Identify which cell holds the provided text, then report its [X, Y] central coordinate. 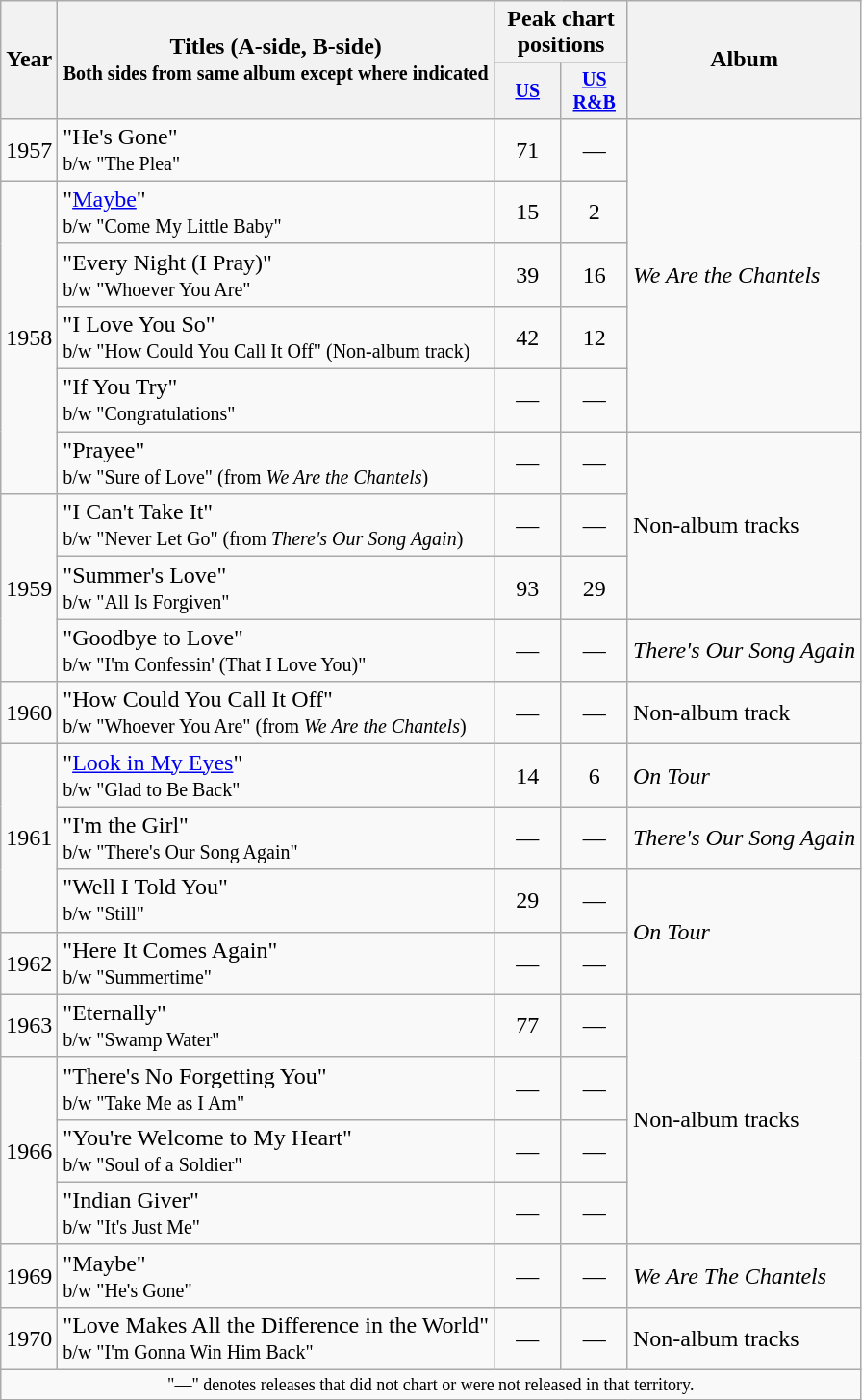
Peak chart positions [562, 33]
US [527, 90]
Year [29, 60]
US R&B [595, 90]
6 [595, 775]
Album [744, 60]
1963 [29, 1025]
93 [527, 588]
"Look in My Eyes"b/w "Glad to Be Back" [276, 775]
"There's No Forgetting You"b/w "Take Me as I Am" [276, 1088]
"Goodbye to Love"b/w "I'm Confessin' (That I Love You)" [276, 650]
"Here It Comes Again"b/w "Summertime" [276, 963]
"I Love You So"b/w "How Could You Call It Off" (Non-album track) [276, 337]
1960 [29, 713]
"I Can't Take It"b/w "Never Let Go" (from There's Our Song Again) [276, 525]
15 [527, 212]
1957 [29, 150]
"Prayee"b/w "Sure of Love" (from We Are the Chantels) [276, 463]
39 [527, 275]
1961 [29, 838]
"How Could You Call It Off"b/w "Whoever You Are" (from We Are the Chantels) [276, 713]
"Summer's Love"b/w "All Is Forgiven" [276, 588]
We Are The Chantels [744, 1275]
"Eternally"b/w "Swamp Water" [276, 1025]
"He's Gone"b/w "The Plea" [276, 150]
1970 [29, 1338]
"Love Makes All the Difference in the World"b/w "I'm Gonna Win Him Back" [276, 1338]
"Well I Told You"b/w "Still" [276, 900]
"Every Night (I Pray)"b/w "Whoever You Are" [276, 275]
"I'm the Girl"b/w "There's Our Song Again" [276, 838]
71 [527, 150]
16 [595, 275]
1966 [29, 1150]
1958 [29, 337]
1962 [29, 963]
12 [595, 337]
77 [527, 1025]
"If You Try"b/w "Congratulations" [276, 400]
1959 [29, 588]
"You're Welcome to My Heart"b/w "Soul of a Soldier" [276, 1150]
"Maybe"b/w "He's Gone" [276, 1275]
"Maybe"b/w "Come My Little Baby" [276, 212]
Titles (A-side, B-side)Both sides from same album except where indicated [276, 60]
42 [527, 337]
"—" denotes releases that did not chart or were not released in that territory. [431, 1385]
14 [527, 775]
1969 [29, 1275]
"Indian Giver"b/w "It's Just Me" [276, 1213]
We Are the Chantels [744, 275]
Non-album track [744, 713]
2 [595, 212]
